Provide the [X, Y] coordinate of the cell's center where the given text is located.  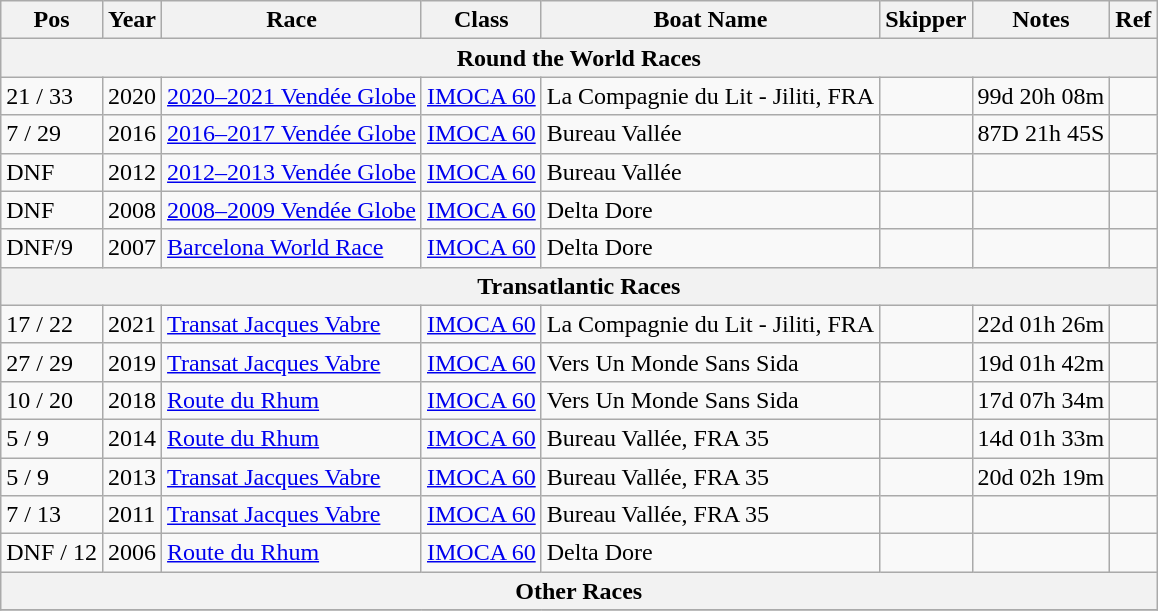
DNF/9 [52, 248]
Round the World Races [579, 58]
2016–2017 Vendée Globe [292, 134]
Class [481, 20]
2016 [132, 134]
2012–2013 Vendée Globe [292, 172]
2008 [132, 210]
Year [132, 20]
2012 [132, 172]
87D 21h 45S [1041, 134]
22d 01h 26m [1041, 324]
17d 07h 34m [1041, 400]
2014 [132, 438]
20d 02h 19m [1041, 477]
7 / 13 [52, 515]
Notes [1041, 20]
2020–2021 Vendée Globe [292, 96]
Other Races [579, 591]
2008–2009 Vendée Globe [292, 210]
2006 [132, 553]
14d 01h 33m [1041, 438]
Race [292, 20]
Barcelona World Race [292, 248]
2013 [132, 477]
2021 [132, 324]
2018 [132, 400]
2007 [132, 248]
2020 [132, 96]
Ref [1134, 20]
DNF / 12 [52, 553]
Skipper [926, 20]
7 / 29 [52, 134]
27 / 29 [52, 362]
2019 [132, 362]
21 / 33 [52, 96]
17 / 22 [52, 324]
Boat Name [710, 20]
2011 [132, 515]
Transatlantic Races [579, 286]
10 / 20 [52, 400]
19d 01h 42m [1041, 362]
Pos [52, 20]
99d 20h 08m [1041, 96]
